Return the (X, Y) coordinate for the center point of the cell that contains the specified text.  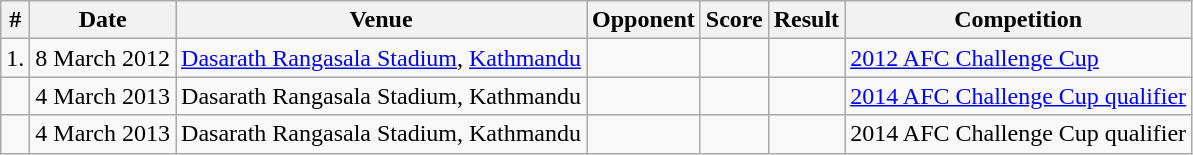
# (16, 20)
Competition (1018, 20)
2012 AFC Challenge Cup (1018, 58)
1. (16, 58)
Venue (382, 20)
8 March 2012 (103, 58)
Score (734, 20)
Date (103, 20)
Result (806, 20)
Opponent (643, 20)
